Return [x, y] of the center of cell containing provided text 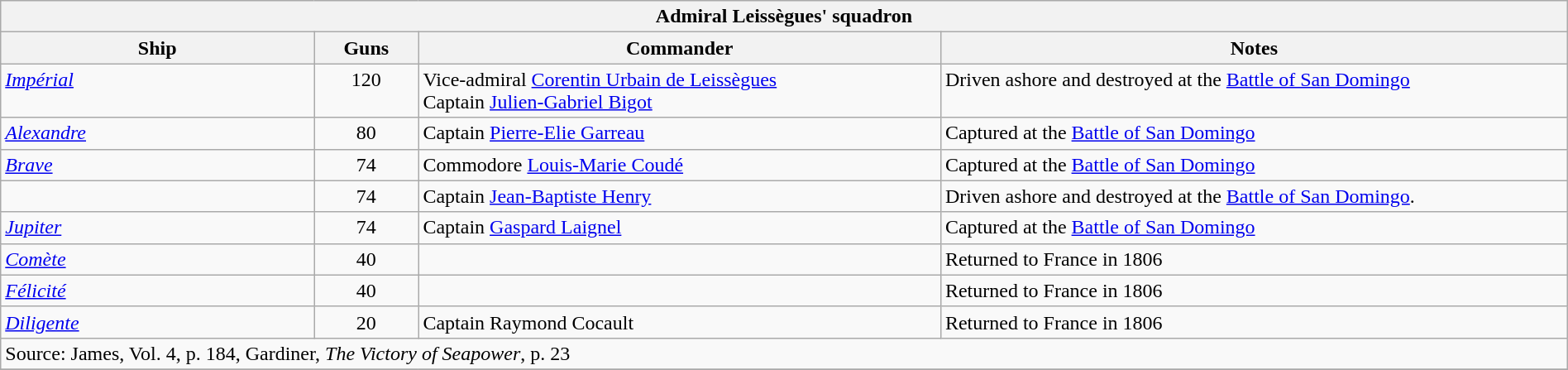
Driven ashore and destroyed at the Battle of San Domingo [1254, 91]
Jupiter [157, 228]
Alexandre [157, 133]
Captain Raymond Cocault [680, 322]
Notes [1254, 48]
Captain Pierre-Elie Garreau [680, 133]
20 [366, 322]
Driven ashore and destroyed at the Battle of San Domingo. [1254, 196]
120 [366, 91]
Brave [157, 165]
Ship [157, 48]
Guns [366, 48]
Captain Gaspard Laignel [680, 228]
Captain Jean-Baptiste Henry [680, 196]
Félicité [157, 291]
80 [366, 133]
Impérial [157, 91]
Comète [157, 259]
Source: James, Vol. 4, p. 184, Gardiner, The Victory of Seapower, p. 23 [784, 353]
Commander [680, 48]
Admiral Leissègues' squadron [784, 17]
Commodore Louis-Marie Coudé [680, 165]
Diligente [157, 322]
Vice-admiral Corentin Urbain de Leissègues Captain Julien-Gabriel Bigot [680, 91]
